Search for the cell housing the specified text and yield its (X, Y) center coordinate. 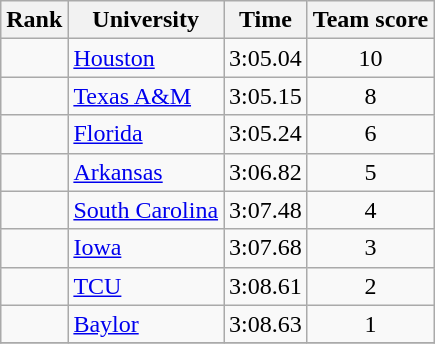
3:05.24 (266, 134)
3:05.15 (266, 96)
4 (370, 210)
3:05.04 (266, 58)
University (146, 20)
Team score (370, 20)
2 (370, 286)
3:07.48 (266, 210)
10 (370, 58)
Texas A&M (146, 96)
8 (370, 96)
Florida (146, 134)
Rank (34, 20)
3:06.82 (266, 172)
3:08.63 (266, 324)
Iowa (146, 248)
1 (370, 324)
TCU (146, 286)
Time (266, 20)
3:07.68 (266, 248)
3 (370, 248)
Baylor (146, 324)
5 (370, 172)
South Carolina (146, 210)
3:08.61 (266, 286)
6 (370, 134)
Houston (146, 58)
Arkansas (146, 172)
